Find where the given text appears and provide that cell's center as [X, Y] coordinate. 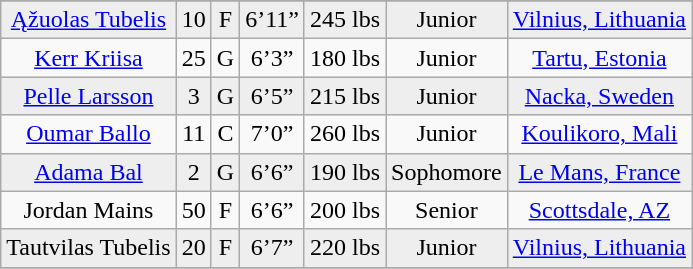
C [225, 134]
Tautvilas Tubelis [88, 248]
180 lbs [344, 58]
50 [194, 210]
220 lbs [344, 248]
Le Mans, France [599, 172]
Koulikoro, Mali [599, 134]
10 [194, 20]
Tartu, Estonia [599, 58]
215 lbs [344, 96]
Jordan Mains [88, 210]
Senior [447, 210]
11 [194, 134]
6’3” [272, 58]
260 lbs [344, 134]
Ąžuolas Tubelis [88, 20]
25 [194, 58]
Sophomore [447, 172]
6’5” [272, 96]
190 lbs [344, 172]
Pelle Larsson [88, 96]
6’7” [272, 248]
Scottsdale, AZ [599, 210]
7’0” [272, 134]
Kerr Kriisa [88, 58]
Oumar Ballo [88, 134]
Nacka, Sweden [599, 96]
200 lbs [344, 210]
Adama Bal [88, 172]
6’11” [272, 20]
20 [194, 248]
3 [194, 96]
245 lbs [344, 20]
2 [194, 172]
